For the text-containing cell, return its midpoint in (x, y) coordinate format. 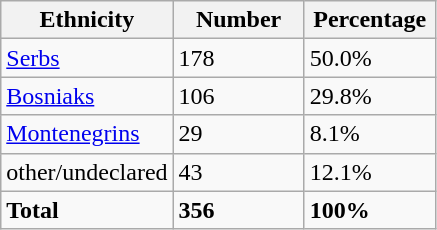
Bosniaks (87, 96)
Serbs (87, 58)
106 (238, 96)
43 (238, 172)
8.1% (370, 134)
100% (370, 210)
Ethnicity (87, 20)
29.8% (370, 96)
Percentage (370, 20)
Total (87, 210)
other/undeclared (87, 172)
12.1% (370, 172)
Montenegrins (87, 134)
Number (238, 20)
29 (238, 134)
356 (238, 210)
178 (238, 58)
50.0% (370, 58)
